Provide the (X, Y) coordinate of the cell's center where the given text is located.  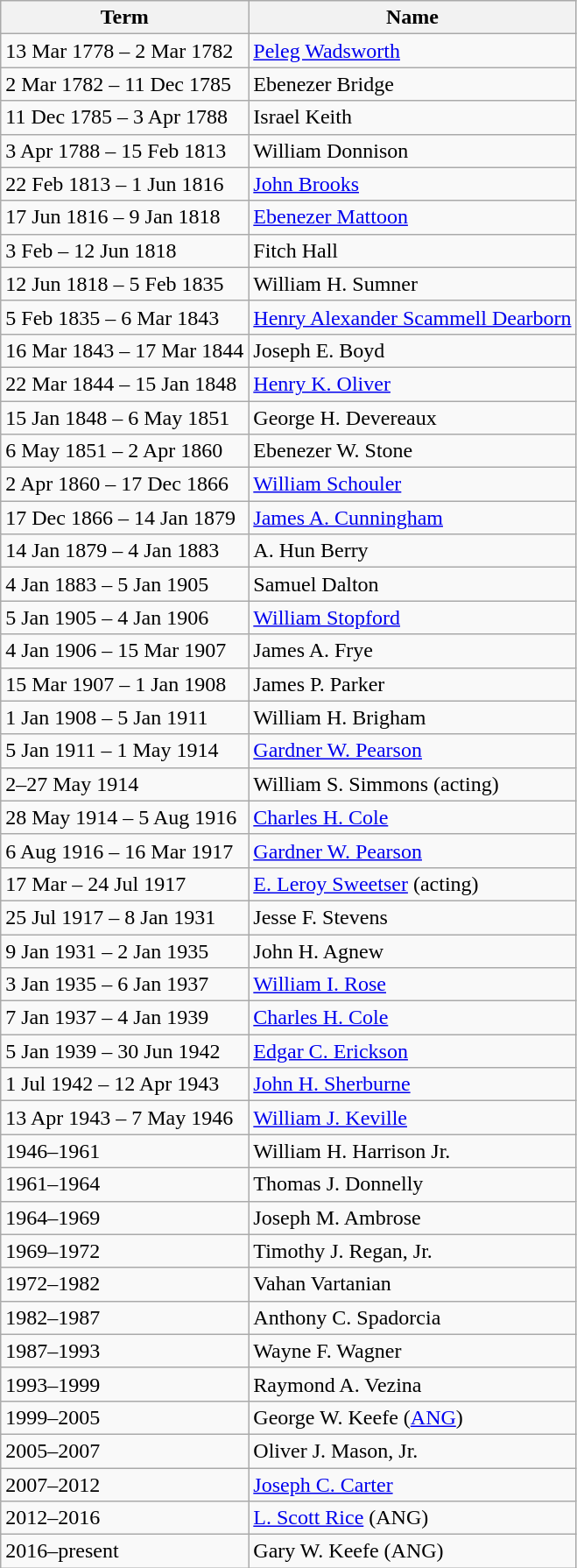
Anthony C. Spadorcia (412, 1317)
1999–2005 (124, 1417)
1987–1993 (124, 1351)
2 Mar 1782 – 11 Dec 1785 (124, 84)
2007–2012 (124, 1485)
Fitch Hall (412, 251)
William Donnison (412, 151)
William H. Harrison Jr. (412, 1151)
1972–1982 (124, 1284)
2016–present (124, 1551)
William I. Rose (412, 985)
Henry K. Oliver (412, 384)
6 May 1851 – 2 Apr 1860 (124, 451)
George W. Keefe (ANG) (412, 1417)
Wayne F. Wagner (412, 1351)
William Schouler (412, 484)
William S. Simmons (acting) (412, 784)
2005–2007 (124, 1451)
16 Mar 1843 – 17 Mar 1844 (124, 350)
Edgar C. Erickson (412, 1051)
15 Mar 1907 – 1 Jan 1908 (124, 684)
5 Jan 1905 – 4 Jan 1906 (124, 618)
L. Scott Rice (ANG) (412, 1518)
9 Jan 1931 – 2 Jan 1935 (124, 950)
28 May 1914 – 5 Aug 1916 (124, 817)
Peleg Wadsworth (412, 51)
2012–2016 (124, 1518)
Gary W. Keefe (ANG) (412, 1551)
15 Jan 1848 – 6 May 1851 (124, 418)
4 Jan 1906 – 15 Mar 1907 (124, 651)
A. Hun Berry (412, 551)
3 Apr 1788 – 15 Feb 1813 (124, 151)
Joseph E. Boyd (412, 350)
Oliver J. Mason, Jr. (412, 1451)
17 Mar – 24 Jul 1917 (124, 884)
1961–1964 (124, 1184)
12 Jun 1818 – 5 Feb 1835 (124, 284)
James P. Parker (412, 684)
Ebenezer Bridge (412, 84)
George H. Devereaux (412, 418)
1946–1961 (124, 1151)
5 Feb 1835 – 6 Mar 1843 (124, 317)
Israel Keith (412, 117)
7 Jan 1937 – 4 Jan 1939 (124, 1018)
22 Mar 1844 – 15 Jan 1848 (124, 384)
E. Leroy Sweetser (acting) (412, 884)
James A. Cunningham (412, 518)
William H. Sumner (412, 284)
Term (124, 18)
6 Aug 1916 – 16 Mar 1917 (124, 851)
4 Jan 1883 – 5 Jan 1905 (124, 584)
1 Jan 1908 – 5 Jan 1911 (124, 717)
William H. Brigham (412, 717)
William Stopford (412, 618)
2 Apr 1860 – 17 Dec 1866 (124, 484)
Henry Alexander Scammell Dearborn (412, 317)
John Brooks (412, 184)
Raymond A. Vezina (412, 1384)
17 Dec 1866 – 14 Jan 1879 (124, 518)
James A. Frye (412, 651)
11 Dec 1785 – 3 Apr 1788 (124, 117)
2–27 May 1914 (124, 784)
1964–1969 (124, 1218)
1982–1987 (124, 1317)
1993–1999 (124, 1384)
Name (412, 18)
1969–1972 (124, 1251)
John H. Sherburne (412, 1084)
Timothy J. Regan, Jr. (412, 1251)
13 Mar 1778 – 2 Mar 1782 (124, 51)
Thomas J. Donnelly (412, 1184)
Joseph M. Ambrose (412, 1218)
13 Apr 1943 – 7 May 1946 (124, 1118)
Ebenezer Mattoon (412, 217)
22 Feb 1813 – 1 Jun 1816 (124, 184)
William J. Keville (412, 1118)
Samuel Dalton (412, 584)
Joseph C. Carter (412, 1485)
John H. Agnew (412, 950)
3 Feb – 12 Jun 1818 (124, 251)
Ebenezer W. Stone (412, 451)
25 Jul 1917 – 8 Jan 1931 (124, 917)
14 Jan 1879 – 4 Jan 1883 (124, 551)
1 Jul 1942 – 12 Apr 1943 (124, 1084)
3 Jan 1935 – 6 Jan 1937 (124, 985)
Vahan Vartanian (412, 1284)
5 Jan 1939 – 30 Jun 1942 (124, 1051)
17 Jun 1816 – 9 Jan 1818 (124, 217)
Jesse F. Stevens (412, 917)
5 Jan 1911 – 1 May 1914 (124, 751)
